Locate the cell with the specified text and output its [X, Y] center coordinate. 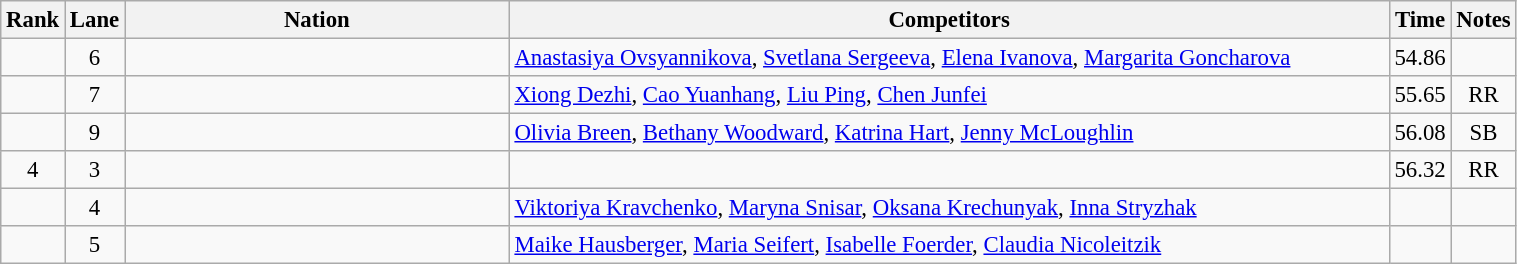
56.32 [1420, 170]
Nation [318, 20]
Viktoriya Kravchenko, Maryna Snisar, Oksana Krechunyak, Inna Stryzhak [949, 208]
7 [95, 95]
Competitors [949, 20]
Anastasiya Ovsyannikova, Svetlana Sergeeva, Elena Ivanova, Margarita Goncharova [949, 58]
6 [95, 58]
Lane [95, 20]
Xiong Dezhi, Cao Yuanhang, Liu Ping, Chen Junfei [949, 95]
SB [1484, 133]
3 [95, 170]
5 [95, 245]
55.65 [1420, 95]
Time [1420, 20]
9 [95, 133]
Rank [33, 20]
54.86 [1420, 58]
Maike Hausberger, Maria Seifert, Isabelle Foerder, Claudia Nicoleitzik [949, 245]
Notes [1484, 20]
56.08 [1420, 133]
Olivia Breen, Bethany Woodward, Katrina Hart, Jenny McLoughlin [949, 133]
